Search for the cell housing the specified text and yield its (X, Y) center coordinate. 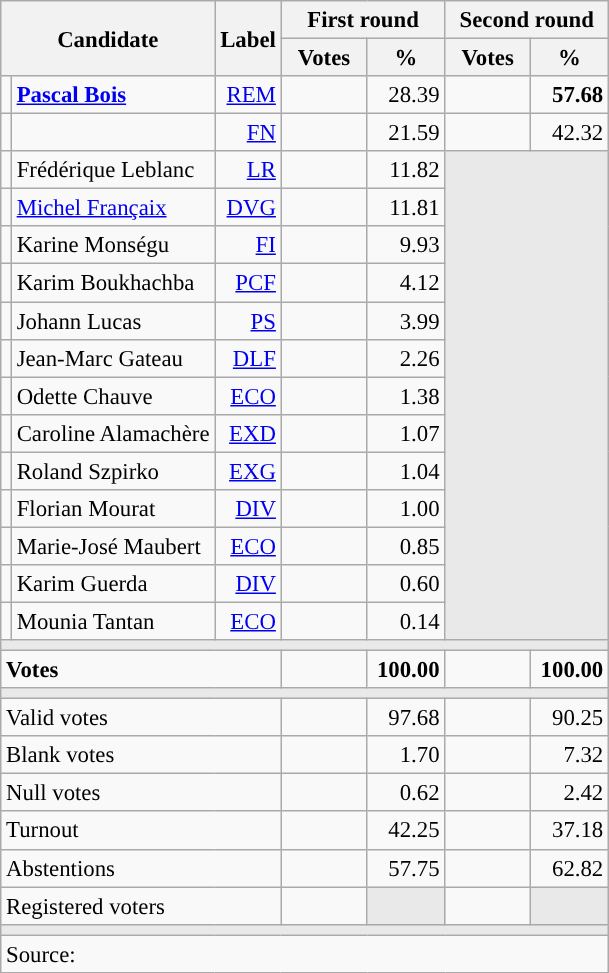
Label (248, 38)
97.68 (406, 718)
28.39 (406, 95)
First round (363, 20)
57.75 (406, 868)
FN (248, 133)
DLF (248, 358)
0.85 (406, 546)
EXG (248, 471)
Registered voters (141, 906)
Jean-Marc Gateau (113, 358)
37.18 (569, 831)
Florian Mourat (113, 509)
Source: (305, 954)
Marie-José Maubert (113, 546)
Pascal Bois (113, 95)
Michel Françaix (113, 208)
1.04 (406, 471)
7.32 (569, 755)
90.25 (569, 718)
REM (248, 95)
1.07 (406, 433)
Candidate (108, 38)
Valid votes (141, 718)
1.38 (406, 396)
Roland Szpirko (113, 471)
Karim Boukhachba (113, 283)
DVG (248, 208)
Karim Guerda (113, 584)
Karine Monségu (113, 245)
Second round (527, 20)
Frédérique Leblanc (113, 170)
Blank votes (141, 755)
21.59 (406, 133)
3.99 (406, 321)
Mounia Tantan (113, 621)
PCF (248, 283)
9.93 (406, 245)
42.25 (406, 831)
EXD (248, 433)
Johann Lucas (113, 321)
0.62 (406, 793)
57.68 (569, 95)
0.60 (406, 584)
42.32 (569, 133)
FI (248, 245)
Null votes (141, 793)
1.00 (406, 509)
LR (248, 170)
Odette Chauve (113, 396)
11.82 (406, 170)
Turnout (141, 831)
PS (248, 321)
4.12 (406, 283)
0.14 (406, 621)
2.42 (569, 793)
1.70 (406, 755)
11.81 (406, 208)
Abstentions (141, 868)
2.26 (406, 358)
Caroline Alamachère (113, 433)
62.82 (569, 868)
